Locate the cell with the specified text and output its (X, Y) center coordinate. 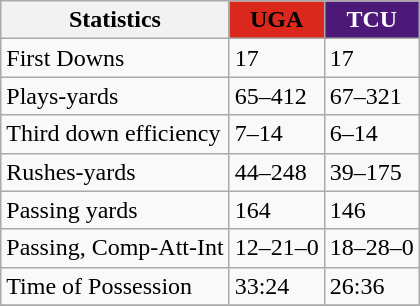
Rushes-yards (115, 172)
12–21–0 (276, 248)
UGA (276, 20)
Statistics (115, 20)
6–14 (372, 134)
65–412 (276, 96)
Time of Possession (115, 286)
33:24 (276, 286)
164 (276, 210)
26:36 (372, 286)
146 (372, 210)
Passing yards (115, 210)
Plays-yards (115, 96)
TCU (372, 20)
44–248 (276, 172)
18–28–0 (372, 248)
7–14 (276, 134)
Third down efficiency (115, 134)
Passing, Comp-Att-Int (115, 248)
39–175 (372, 172)
67–321 (372, 96)
First Downs (115, 58)
